Locate the cell with the specified text and output its (X, Y) center coordinate. 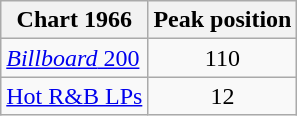
Peak position (222, 20)
110 (222, 58)
Chart 1966 (74, 20)
Hot R&B LPs (74, 96)
Billboard 200 (74, 58)
12 (222, 96)
